Scan for the cell matching the given text and deliver its [X, Y] coordinate at center. 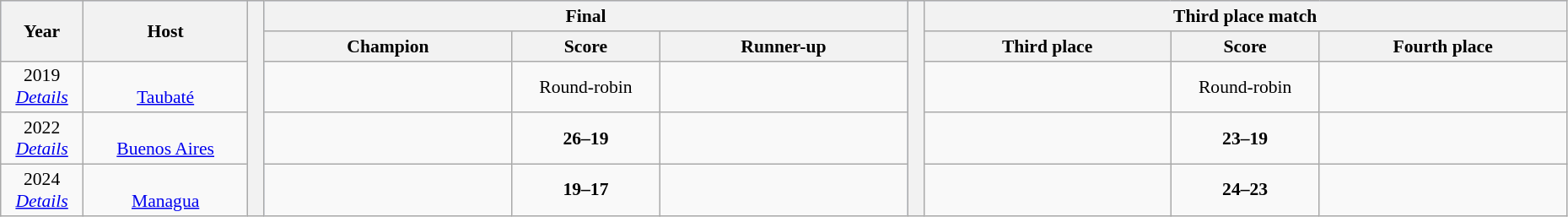
26–19 [586, 138]
Third place match [1245, 16]
Runner-up [783, 46]
Year [42, 30]
Managua [165, 191]
Host [165, 30]
19–17 [586, 191]
2024Details [42, 191]
Final [585, 16]
Taubaté [165, 86]
23–19 [1245, 138]
Champion [388, 46]
Buenos Aires [165, 138]
Third place [1048, 46]
2022Details [42, 138]
Fourth place [1442, 46]
2019Details [42, 86]
24–23 [1245, 191]
